Pinpoint the cell where the given text exists, returning its (X, Y) midpoint coordinate. 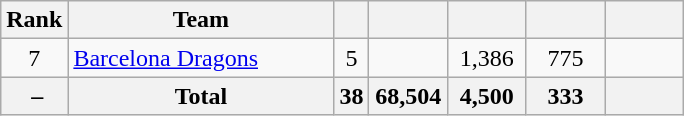
775 (566, 58)
38 (352, 96)
68,504 (408, 96)
1,386 (488, 58)
– (34, 96)
Rank (34, 20)
4,500 (488, 96)
Total (201, 96)
333 (566, 96)
Barcelona Dragons (201, 58)
7 (34, 58)
5 (352, 58)
Team (201, 20)
